Identify which cell holds the provided text, then report its [X, Y] central coordinate. 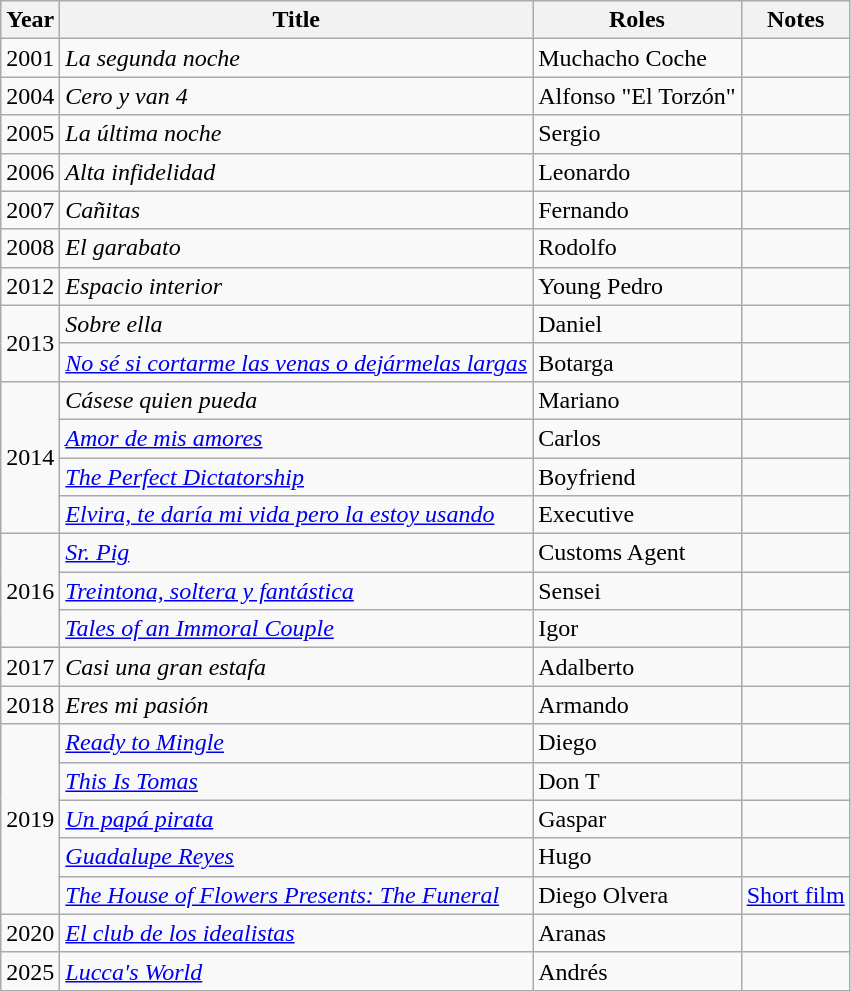
2004 [30, 96]
Gaspar [638, 819]
Don T [638, 781]
2018 [30, 705]
The Perfect Dictatorship [296, 477]
Treintona, soltera y fantástica [296, 591]
Alfonso "El Torzón" [638, 96]
Sr. Pig [296, 553]
Lucca's World [296, 971]
La última noche [296, 134]
2007 [30, 210]
Year [30, 20]
Short film [796, 895]
Title [296, 20]
Fernando [638, 210]
2005 [30, 134]
Sobre ella [296, 324]
Eres mi pasión [296, 705]
Casi una gran estafa [296, 667]
Tales of an Immoral Couple [296, 629]
Espacio interior [296, 286]
2020 [30, 933]
Diego Olvera [638, 895]
Roles [638, 20]
2013 [30, 343]
2017 [30, 667]
2012 [30, 286]
Guadalupe Reyes [296, 857]
Daniel [638, 324]
Igor [638, 629]
Cásese quien pueda [296, 400]
Boyfriend [638, 477]
2006 [30, 172]
Elvira, te daría mi vida pero la estoy usando [296, 515]
Sergio [638, 134]
Muchacho Coche [638, 58]
This Is Tomas [296, 781]
No sé si cortarme las venas o dejármelas largas [296, 362]
Mariano [638, 400]
Customs Agent [638, 553]
The House of Flowers Presents: The Funeral [296, 895]
Armando [638, 705]
2001 [30, 58]
La segunda noche [296, 58]
Cañitas [296, 210]
Amor de mis amores [296, 438]
2008 [30, 248]
Un papá pirata [296, 819]
Executive [638, 515]
Carlos [638, 438]
Cero y van 4 [296, 96]
Sensei [638, 591]
Diego [638, 743]
2014 [30, 457]
Aranas [638, 933]
Alta infidelidad [296, 172]
2016 [30, 591]
2019 [30, 819]
Andrés [638, 971]
Hugo [638, 857]
Botarga [638, 362]
Ready to Mingle [296, 743]
Notes [796, 20]
Rodolfo [638, 248]
El club de los idealistas [296, 933]
El garabato [296, 248]
Young Pedro [638, 286]
2025 [30, 971]
Adalberto [638, 667]
Leonardo [638, 172]
